Pinpoint the cell where the given text exists, returning its [X, Y] midpoint coordinate. 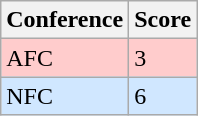
Score [163, 20]
NFC [65, 96]
Conference [65, 20]
AFC [65, 58]
3 [163, 58]
6 [163, 96]
